Scan for the cell matching the given text and deliver its (X, Y) coordinate at center. 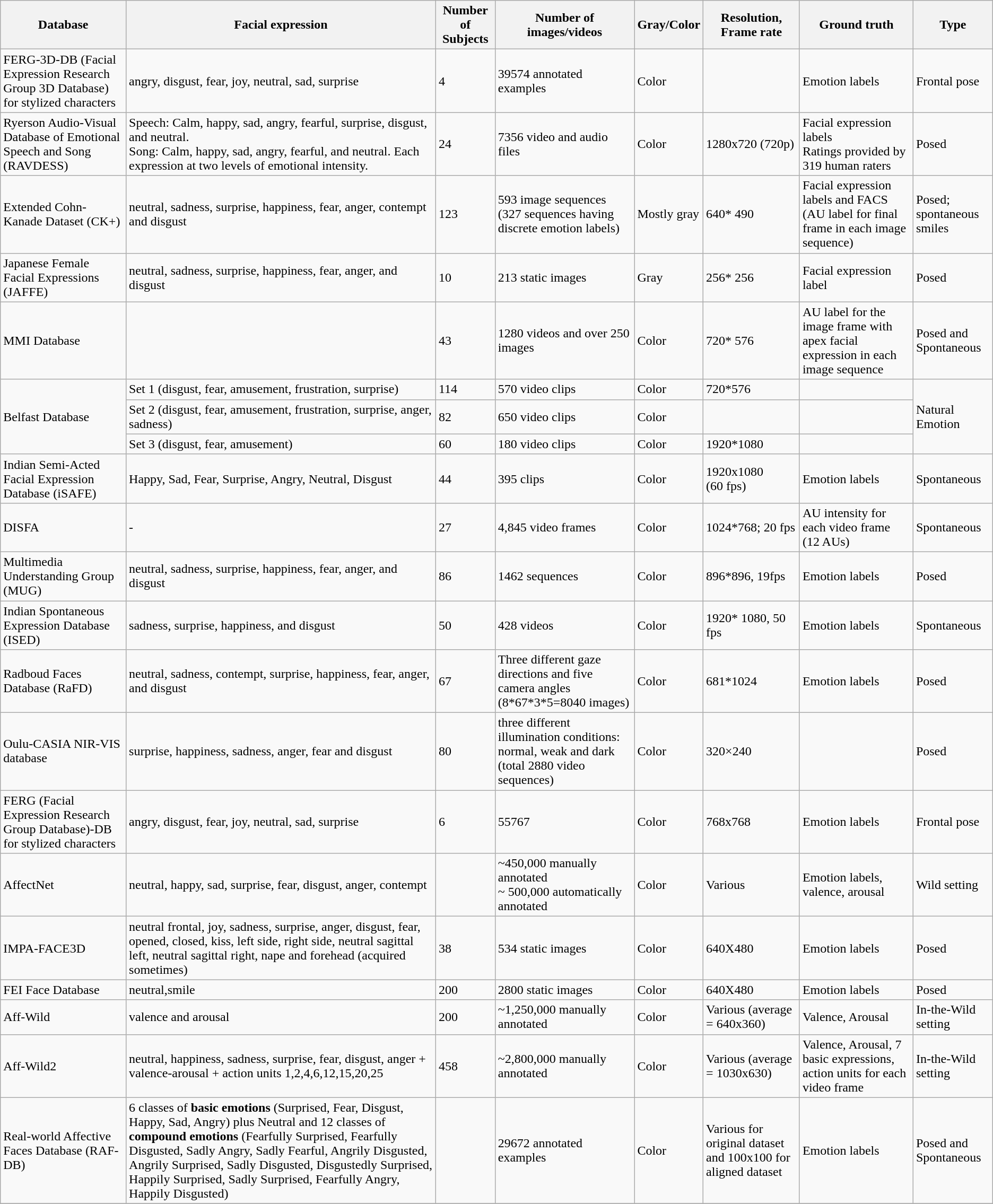
4,845 video frames (564, 527)
534 static images (564, 948)
Oulu-CASIA NIR-VIS database (64, 752)
Japanese Female Facial Expressions (JAFFE) (64, 277)
neutral, happiness, sadness, surprise, fear, disgust, anger + valence-arousal + action units 1,2,4,6,12,15,20,25 (281, 1066)
720* 576 (752, 341)
213 static images (564, 277)
Facial expression labels and FACS (AU label for final frame in each image sequence) (856, 214)
Set 2 (disgust, fear, amusement, frustration, surprise, anger, sadness) (281, 417)
640* 490 (752, 214)
320×240 (752, 752)
7356 video and audio files (564, 144)
- (281, 527)
Aff-Wild (64, 1017)
Belfast Database (64, 417)
Gray/Color (669, 25)
29672 annotated examples (564, 1150)
38 (465, 948)
24 (465, 144)
Facial expression labelsRatings provided by 319 human raters (856, 144)
neutral, happy, sad, surprise, fear, disgust, anger, contempt (281, 885)
Three different gaze directions and five camera angles (8*67*3*5=8040 images) (564, 681)
86 (465, 576)
Happy, Sad, Fear, Surprise, Angry, Neutral, Disgust (281, 478)
~450,000 manually annotated~ 500,000 automatically annotated (564, 885)
neutral, sadness, contempt, surprise, happiness, fear, anger, and disgust (281, 681)
Valence, Arousal (856, 1017)
27 (465, 527)
67 (465, 681)
1920x1080(60 fps) (752, 478)
AU label for the image frame with apex facial expression in each image sequence (856, 341)
80 (465, 752)
Aff-Wild2 (64, 1066)
Resolution, Frame rate (752, 25)
82 (465, 417)
Various (average = 1030x630) (752, 1066)
AU intensity for each video frame (12 AUs) (856, 527)
55767 (564, 822)
458 (465, 1066)
neutral, sadness, surprise, happiness, fear, anger, contempt and disgust (281, 214)
Natural Emotion (953, 417)
Type (953, 25)
1920* 1080, 50 fps (752, 625)
Ground truth (856, 25)
AffectNet (64, 885)
three different illumination conditions: normal, weak and dark (total 2880 video sequences) (564, 752)
Posed; spontaneous smiles (953, 214)
~2,800,000 manually annotated (564, 1066)
Gray (669, 277)
4 (465, 81)
650 video clips (564, 417)
896*896, 19fps (752, 576)
6 (465, 822)
Mostly gray (669, 214)
surprise, happiness, sadness, anger, fear and disgust (281, 752)
Emotion labels, valence, arousal (856, 885)
428 videos (564, 625)
50 (465, 625)
10 (465, 277)
1920*1080 (752, 444)
256* 256 (752, 277)
570 video clips (564, 389)
593 image sequences (327 sequences having discrete emotion labels) (564, 214)
44 (465, 478)
FERG-3D-DB (Facial Expression Research Group 3D Database) for stylized characters (64, 81)
Various (average = 640x360) (752, 1017)
Various for original dataset and 100x100 for aligned dataset (752, 1150)
Set 1 (disgust, fear, amusement, frustration, surprise) (281, 389)
Set 3 (disgust, fear, amusement) (281, 444)
395 clips (564, 478)
123 (465, 214)
1462 sequences (564, 576)
114 (465, 389)
1280 videos and over 250 images (564, 341)
39574 annotated examples (564, 81)
1024*768; 20 fps (752, 527)
43 (465, 341)
Various (752, 885)
Extended Cohn-Kanade Dataset (CK+) (64, 214)
Facial expression (281, 25)
Real-world Affective Faces Database (RAF-DB) (64, 1150)
Multimedia Understanding Group (MUG) (64, 576)
DISFA (64, 527)
Ryerson Audio-Visual Database of Emotional Speech and Song (RAVDESS) (64, 144)
Number of Subjects (465, 25)
Facial expression label (856, 277)
neutral,smile (281, 990)
1280x720 (720p) (752, 144)
Number of images/videos (564, 25)
Database (64, 25)
valence and arousal (281, 1017)
FERG (Facial Expression Research Group Database)-DB for stylized characters (64, 822)
720*576 (752, 389)
Radboud Faces Database (RaFD) (64, 681)
~1,250,000 manually annotated (564, 1017)
IMPA-FACE3D (64, 948)
Indian Semi-Acted Facial Expression Database (iSAFE) (64, 478)
Wild setting (953, 885)
Indian Spontaneous Expression Database (ISED) (64, 625)
sadness, surprise, happiness, and disgust (281, 625)
FEI Face Database (64, 990)
MMI Database (64, 341)
180 video clips (564, 444)
Valence, Arousal, 7 basic expressions, action units for each video frame (856, 1066)
681*1024 (752, 681)
2800 static images (564, 990)
768x768 (752, 822)
60 (465, 444)
